Extract the (X, Y) coordinate from the center of the cell holding the provided text.  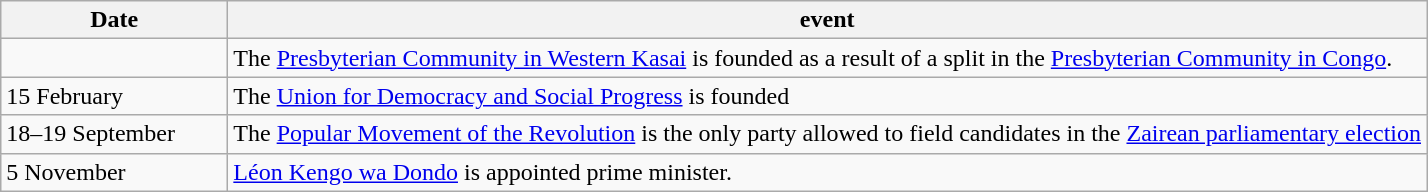
18–19 September (114, 134)
Léon Kengo wa Dondo is appointed prime minister. (828, 172)
5 November (114, 172)
The Presbyterian Community in Western Kasai is founded as a result of a split in the Presbyterian Community in Congo. (828, 58)
Date (114, 20)
The Union for Democracy and Social Progress is founded (828, 96)
15 February (114, 96)
event (828, 20)
The Popular Movement of the Revolution is the only party allowed to field candidates in the Zairean parliamentary election (828, 134)
